Search for the cell housing the specified text and yield its [x, y] center coordinate. 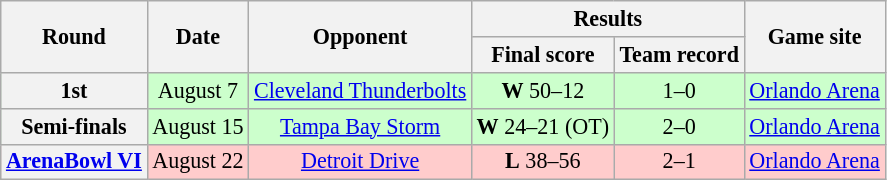
August 22 [198, 162]
2–1 [679, 162]
Team record [679, 54]
Detroit Drive [360, 162]
August 15 [198, 126]
Tampa Bay Storm [360, 126]
L 38–56 [542, 162]
2–0 [679, 126]
Date [198, 36]
W 50–12 [542, 90]
1st [74, 90]
August 7 [198, 90]
Final score [542, 54]
Game site [814, 36]
Opponent [360, 36]
Round [74, 36]
W 24–21 (OT) [542, 126]
1–0 [679, 90]
Semi-finals [74, 126]
ArenaBowl VI [74, 162]
Results [608, 18]
Cleveland Thunderbolts [360, 90]
